From the cell containing the given text, extract its center point as [x, y] coordinate. 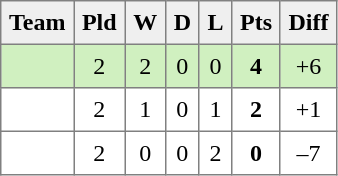
Diff [308, 23]
–7 [308, 153]
Pld [100, 23]
Pts [256, 23]
+1 [308, 110]
D [182, 23]
W [145, 23]
Team [38, 23]
+6 [308, 66]
L [216, 23]
4 [256, 66]
